Identify which cell holds the provided text, then report its (X, Y) central coordinate. 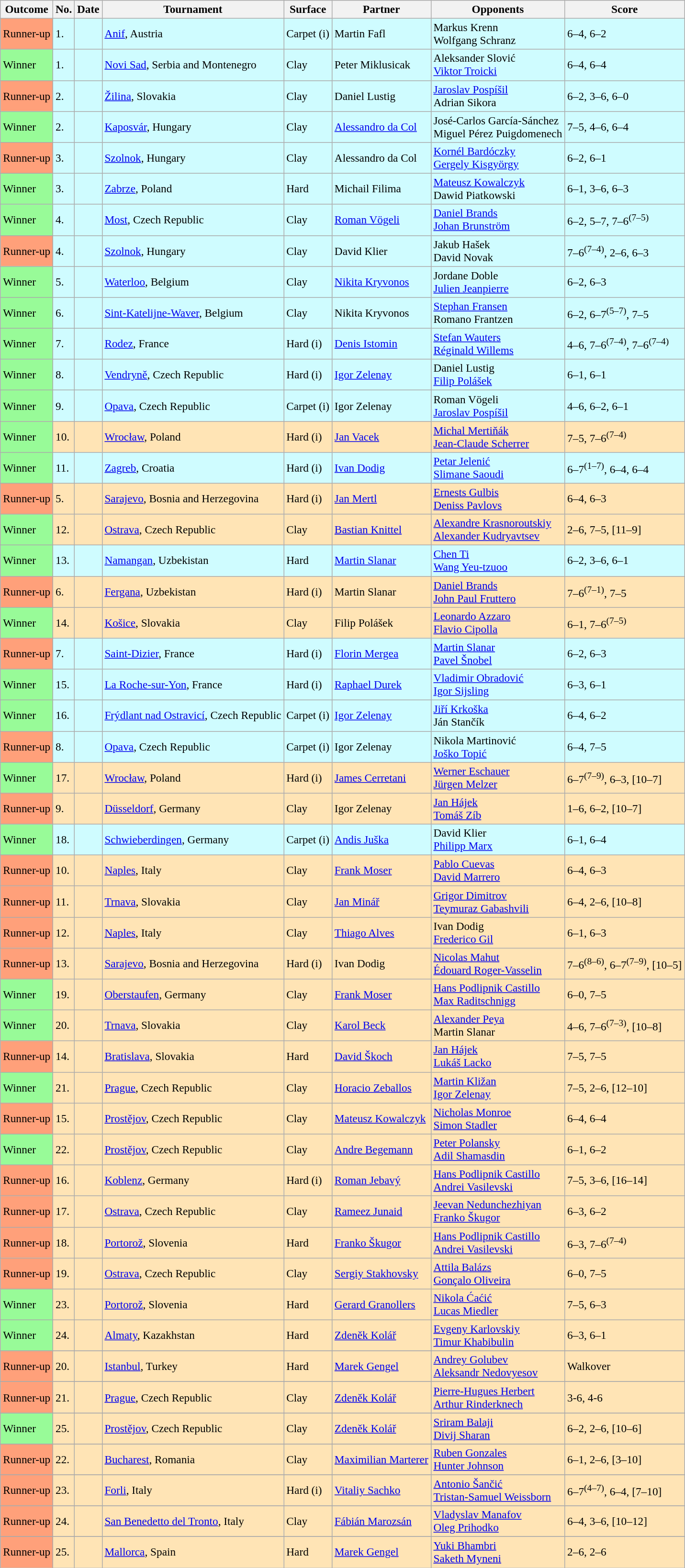
David Škoch (381, 1056)
6–2, 3–6, 6–1 (625, 561)
7–5, 2–6, [12–10] (625, 1088)
6–2, 6–1 (625, 158)
Bucharest, Romania (193, 1459)
Schwieberdingen, Germany (193, 839)
Roman Jebavý (381, 1181)
7–5, 7–6(7–4) (625, 436)
Jan Vacek (381, 436)
7–6(7–1), 7–5 (625, 591)
6–7(1–7), 6–4, 6–4 (625, 468)
Pablo Cuevas David Marrero (498, 871)
Saint-Dizier, France (193, 653)
Jan Mertl (381, 498)
4–6, 6–2, 6–1 (625, 406)
6–1, 7–6(7–5) (625, 623)
Jan Hájek Lukáš Lacko (498, 1056)
Markus Krenn Wolfgang Schranz (498, 33)
Hans Podlipnik Castillo Max Raditschnigg (498, 994)
Werner Eschauer Jürgen Melzer (498, 778)
José-Carlos García-Sánchez Miguel Pérez Puigdomenech (498, 126)
Pierre-Hugues Herbert Arthur Rinderknech (498, 1397)
6–1, 6–4 (625, 839)
Grigor Dimitrov Teymuraz Gabashvili (498, 901)
La Roche-sur-Yon, France (193, 684)
Nicolas Mahut Édouard Roger-Vasselin (498, 963)
Sergiy Stakhovsky (381, 1273)
Vendryně, Czech Republic (193, 375)
3-6, 4-6 (625, 1397)
Michail Filima (381, 188)
6–3, 6–2 (625, 1211)
Daniel Brands Johan Brunström (498, 220)
Gerard Granollers (381, 1304)
Attila Balázs Gonçalo Oliveira (498, 1273)
Ernests Gulbis Deniss Pavlovs (498, 498)
Chen Ti Wang Yeu-tzuoo (498, 561)
Filip Polášek (381, 623)
Partner (381, 9)
Jan Minář (381, 901)
Jan Hájek Tomáš Zíb (498, 808)
Ruben Gonzales Hunter Johnson (498, 1459)
Outcome (27, 9)
Martin Kližan Igor Zelenay (498, 1088)
Most, Czech Republic (193, 220)
Fergana, Uzbekistan (193, 591)
Maximilian Marterer (381, 1459)
Roman Vögeli (381, 220)
Evgeny Karlovskiy Timur Khabibulin (498, 1336)
Zabrze, Poland (193, 188)
Namangan, Uzbekistan (193, 561)
Nicholas Monroe Simon Stadler (498, 1118)
Mallorca, Spain (193, 1552)
7–6(8–6), 6–7(7–9), [10–5] (625, 963)
4–6, 7–6(7–4), 7–6(7–4) (625, 343)
Stephan Fransen Romano Frantzen (498, 313)
Žilina, Slovakia (193, 96)
6–4, 2–6, [10–8] (625, 901)
4–6, 7–6(7–3), [10–8] (625, 1026)
Nikola Martinović Joško Topić (498, 746)
Ivan Dodig Frederico Gil (498, 933)
6–3, 7–6(7–4) (625, 1243)
Almaty, Kazakhstan (193, 1336)
6–1, 6–3 (625, 933)
Jakub Hašek David Novak (498, 251)
Daniel Lustig Filip Polášek (498, 375)
Horacio Zeballos (381, 1088)
Frýdlant nad Ostravicí, Czech Republic (193, 716)
Düsseldorf, Germany (193, 808)
Franko Škugor (381, 1243)
7–5, 6–3 (625, 1304)
Mateusz Kowalczyk (381, 1118)
Anif, Austria (193, 33)
Aleksander Slović Viktor Troicki (498, 65)
7–5, 7–5 (625, 1056)
Oberstaufen, Germany (193, 994)
Peter Miklusicak (381, 65)
2–6, 7–5, [11–9] (625, 530)
6–4, 7–5 (625, 746)
6–2, 6–7(5–7), 7–5 (625, 313)
7–5, 4–6, 6–4 (625, 126)
6–1, 6–2 (625, 1149)
Andis Juška (381, 839)
David Klier (381, 251)
Vladyslav Manafov Oleg Prihodko (498, 1521)
Andre Begemann (381, 1149)
Alexandre Krasnoroutskiy Alexander Kudryavtsev (498, 530)
Petar Jelenić Slimane Saoudi (498, 468)
7–5, 3–6, [16–14] (625, 1181)
Martin Fafl (381, 33)
Jiří Krkoška Ján Stančík (498, 716)
Koblenz, Germany (193, 1181)
Opponents (498, 9)
2–6, 2–6 (625, 1552)
Walkover (625, 1366)
Karol Beck (381, 1026)
6–7(4–7), 6–4, [7–10] (625, 1491)
Daniel Lustig (381, 96)
Raphael Durek (381, 684)
Peter Polansky Adil Shamasdin (498, 1149)
Tournament (193, 9)
David Klier Philipp Marx (498, 839)
No. (64, 9)
Jordane Doble Julien Jeanpierre (498, 281)
6–2, 3–6, 6–0 (625, 96)
Jeevan Nedunchezhiyan Franko Škugor (498, 1211)
6–1, 3–6, 6–3 (625, 188)
James Cerretani (381, 778)
Denis Istomin (381, 343)
Vitaliy Sachko (381, 1491)
Michal Mertiňák Jean-Claude Scherrer (498, 436)
Yuki Bhambri Saketh Myneni (498, 1552)
Bastian Knittel (381, 530)
Sint-Katelijne-Waver, Belgium (193, 313)
Kornél Bardóczky Gergely Kisgyörgy (498, 158)
Košice, Slovakia (193, 623)
6–1, 2–6, [3–10] (625, 1459)
1–6, 6–2, [10–7] (625, 808)
Jaroslav Pospíšil Adrian Sikora (498, 96)
San Benedetto del Tronto, Italy (193, 1521)
Surface (308, 9)
Thiago Alves (381, 933)
Alexander Peya Martin Slanar (498, 1026)
Bratislava, Slovakia (193, 1056)
6–1, 6–1 (625, 375)
Florin Mergea (381, 653)
6–2, 5–7, 7–6(7–5) (625, 220)
Sriram Balaji Divij Sharan (498, 1428)
Martin Slanar Pavel Šnobel (498, 653)
6–7(7–9), 6–3, [10–7] (625, 778)
Vladimir Obradović Igor Sijsling (498, 684)
6–4, 3–6, [10–12] (625, 1521)
Rameez Junaid (381, 1211)
Istanbul, Turkey (193, 1366)
Score (625, 9)
Zagreb, Croatia (193, 468)
7–6(7–4), 2–6, 6–3 (625, 251)
Daniel Brands John Paul Fruttero (498, 591)
Mateusz Kowalczyk Dawid Piatkowski (498, 188)
Waterloo, Belgium (193, 281)
Nikola Ćaćić Lucas Miedler (498, 1304)
Date (88, 9)
Rodez, France (193, 343)
Kaposvár, Hungary (193, 126)
Stefan Wauters Réginald Willems (498, 343)
Novi Sad, Serbia and Montenegro (193, 65)
6–2, 2–6, [10–6] (625, 1428)
Andrey Golubev Aleksandr Nedovyesov (498, 1366)
Leonardo Azzaro Flavio Cipolla (498, 623)
Antonio Šančić Tristan-Samuel Weissborn (498, 1491)
Fábián Marozsán (381, 1521)
Forli, Italy (193, 1491)
Roman Vögeli Jaroslav Pospíšil (498, 406)
